Find where the given text appears and provide that cell's center as [X, Y] coordinate. 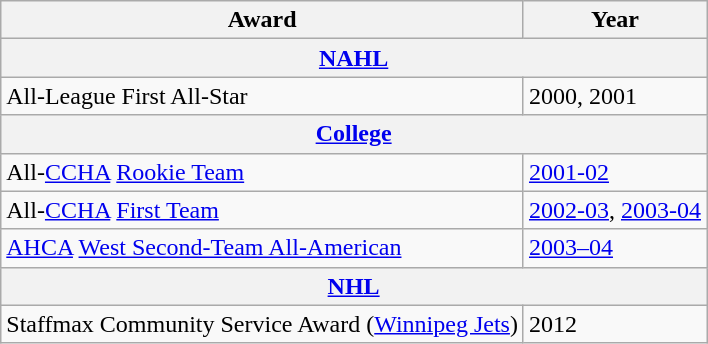
Staffmax Community Service Award (Winnipeg Jets) [262, 324]
2012 [614, 324]
2002-03, 2003-04 [614, 210]
Award [262, 20]
Year [614, 20]
All-CCHA Rookie Team [262, 172]
AHCA West Second-Team All-American [262, 248]
All-League First All-Star [262, 96]
All-CCHA First Team [262, 210]
2003–04 [614, 248]
NHL [354, 286]
NAHL [354, 58]
College [354, 134]
2001-02 [614, 172]
2000, 2001 [614, 96]
